For the text-containing cell, return its midpoint in (X, Y) coordinate format. 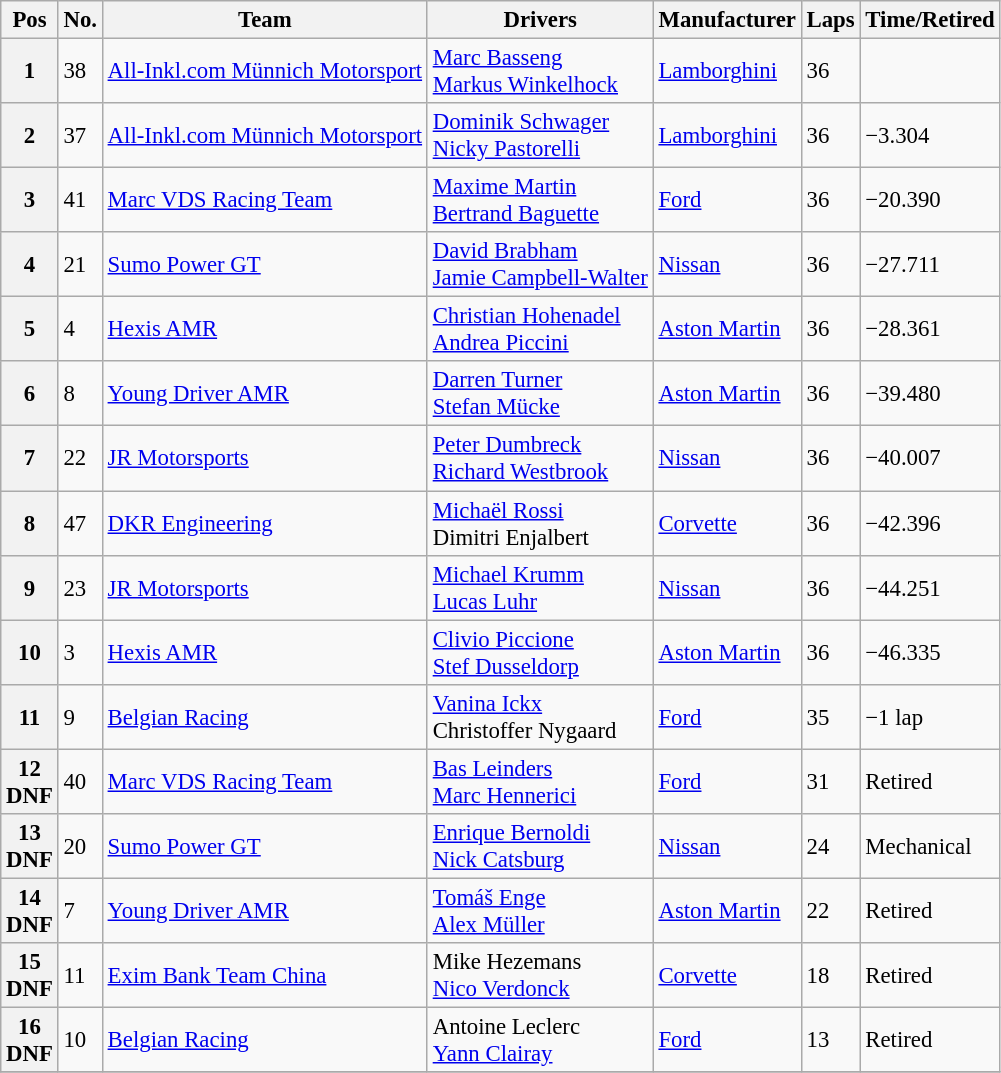
−3.304 (930, 136)
Darren Turner Stefan Mücke (540, 394)
24 (830, 846)
−39.480 (930, 394)
Michael Krumm Lucas Luhr (540, 588)
15DNF (30, 976)
−1 lap (930, 716)
Christian Hohenadel Andrea Piccini (540, 330)
David Brabham Jamie Campbell-Walter (540, 264)
Exim Bank Team China (264, 976)
Manufacturer (727, 20)
40 (80, 782)
2 (30, 136)
41 (80, 200)
Peter Dumbreck Richard Westbrook (540, 458)
23 (80, 588)
Mike Hezemans Nico Verdonck (540, 976)
21 (80, 264)
Tomáš Enge Alex Müller (540, 910)
31 (830, 782)
−44.251 (930, 588)
37 (80, 136)
Vanina Ickx Christoffer Nygaard (540, 716)
−28.361 (930, 330)
12DNF (30, 782)
Maxime Martin Bertrand Baguette (540, 200)
35 (830, 716)
Laps (830, 20)
5 (30, 330)
−46.335 (930, 652)
DKR Engineering (264, 524)
Dominik Schwager Nicky Pastorelli (540, 136)
13 (830, 1040)
Michaël Rossi Dimitri Enjalbert (540, 524)
Enrique Bernoldi Nick Catsburg (540, 846)
Team (264, 20)
Mechanical (930, 846)
38 (80, 72)
14DNF (30, 910)
−27.711 (930, 264)
13DNF (30, 846)
20 (80, 846)
Marc Basseng Markus Winkelhock (540, 72)
Bas Leinders Marc Hennerici (540, 782)
Time/Retired (930, 20)
Antoine Leclerc Yann Clairay (540, 1040)
−40.007 (930, 458)
1 (30, 72)
18 (830, 976)
−20.390 (930, 200)
16DNF (30, 1040)
Pos (30, 20)
47 (80, 524)
Clivio Piccione Stef Dusseldorp (540, 652)
No. (80, 20)
6 (30, 394)
Drivers (540, 20)
−42.396 (930, 524)
